Output the [X, Y] coordinate of the center of the cell containing the given text.  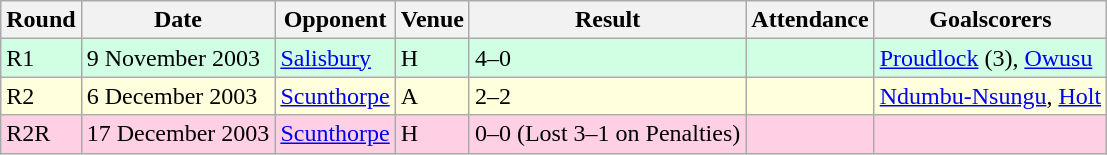
Opponent [335, 20]
Salisbury [335, 58]
Goalscorers [990, 20]
Venue [432, 20]
Date [178, 20]
R2R [41, 134]
Ndumbu-Nsungu, Holt [990, 96]
Proudlock (3), Owusu [990, 58]
9 November 2003 [178, 58]
17 December 2003 [178, 134]
A [432, 96]
4–0 [607, 58]
Round [41, 20]
Result [607, 20]
R2 [41, 96]
0–0 (Lost 3–1 on Penalties) [607, 134]
6 December 2003 [178, 96]
Attendance [810, 20]
R1 [41, 58]
2–2 [607, 96]
